Locate the cell with the specified text and output its (x, y) center coordinate. 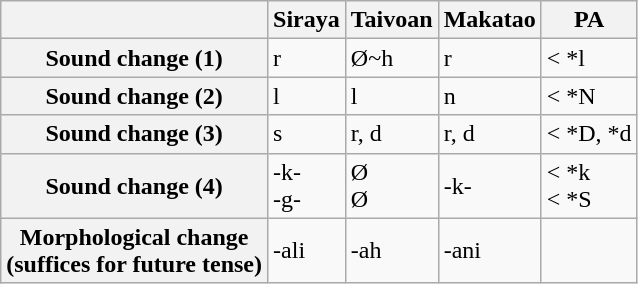
Makatao (490, 20)
-ani (490, 250)
s (307, 134)
-ali (307, 250)
Siraya (307, 20)
Morphological change(suffices for future tense) (134, 250)
-k--g- (307, 186)
n (490, 96)
< *N (589, 96)
-ah (392, 250)
Sound change (1) (134, 58)
Taivoan (392, 20)
PA (589, 20)
-k- (490, 186)
< *k< *S (589, 186)
Ø~h (392, 58)
< *D, *d (589, 134)
< *l (589, 58)
Sound change (3) (134, 134)
ØØ (392, 186)
Sound change (4) (134, 186)
Sound change (2) (134, 96)
